Output the (X, Y) coordinate of the center of the cell containing the given text.  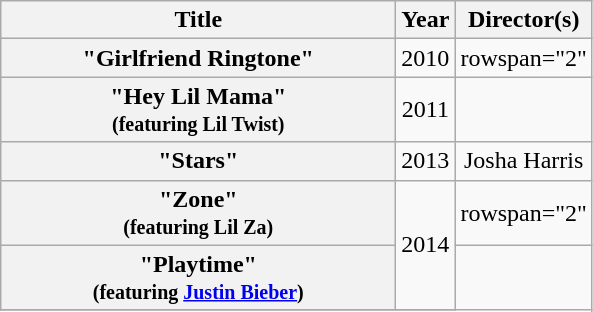
Year (426, 20)
Title (198, 20)
2014 (426, 245)
"Zone"(featuring Lil Za) (198, 212)
2011 (426, 110)
Josha Harris (524, 161)
Director(s) (524, 20)
"Girlfriend Ringtone" (198, 58)
"Hey Lil Mama"(featuring Lil Twist) (198, 110)
2010 (426, 58)
"Playtime"(featuring Justin Bieber) (198, 278)
"Stars" (198, 161)
2013 (426, 161)
